Search for the cell housing the specified text and yield its [X, Y] center coordinate. 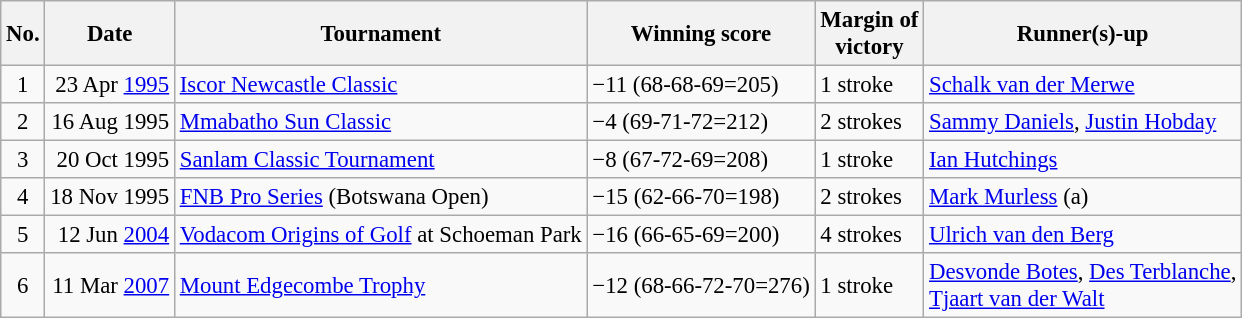
4 [23, 197]
−11 (68-68-69=205) [701, 85]
Mmabatho Sun Classic [380, 122]
3 [23, 160]
Runner(s)-up [1083, 34]
FNB Pro Series (Botswana Open) [380, 197]
Date [110, 34]
12 Jun 2004 [110, 235]
Sammy Daniels, Justin Hobday [1083, 122]
5 [23, 235]
Winning score [701, 34]
−8 (67-72-69=208) [701, 160]
Mark Murless (a) [1083, 197]
Margin ofvictory [870, 34]
16 Aug 1995 [110, 122]
−16 (66-65-69=200) [701, 235]
2 [23, 122]
23 Apr 1995 [110, 85]
No. [23, 34]
1 [23, 85]
−15 (62-66-70=198) [701, 197]
Ulrich van den Berg [1083, 235]
Tournament [380, 34]
Iscor Newcastle Classic [380, 85]
Schalk van der Merwe [1083, 85]
−4 (69-71-72=212) [701, 122]
20 Oct 1995 [110, 160]
Ian Hutchings [1083, 160]
4 strokes [870, 235]
18 Nov 1995 [110, 197]
Sanlam Classic Tournament [380, 160]
Vodacom Origins of Golf at Schoeman Park [380, 235]
